Return the (X, Y) coordinate for the center point of the cell that contains the specified text.  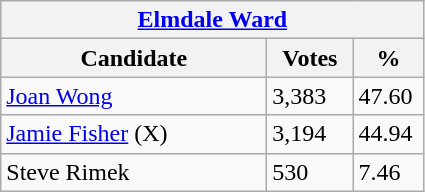
Candidate (134, 58)
3,383 (310, 96)
7.46 (388, 172)
Steve Rimek (134, 172)
3,194 (310, 134)
47.60 (388, 96)
Votes (310, 58)
Elmdale Ward (212, 20)
Joan Wong (134, 96)
% (388, 58)
44.94 (388, 134)
530 (310, 172)
Jamie Fisher (X) (134, 134)
